Capture the cell that displays the provided text and extract its (x, y) central coordinate. 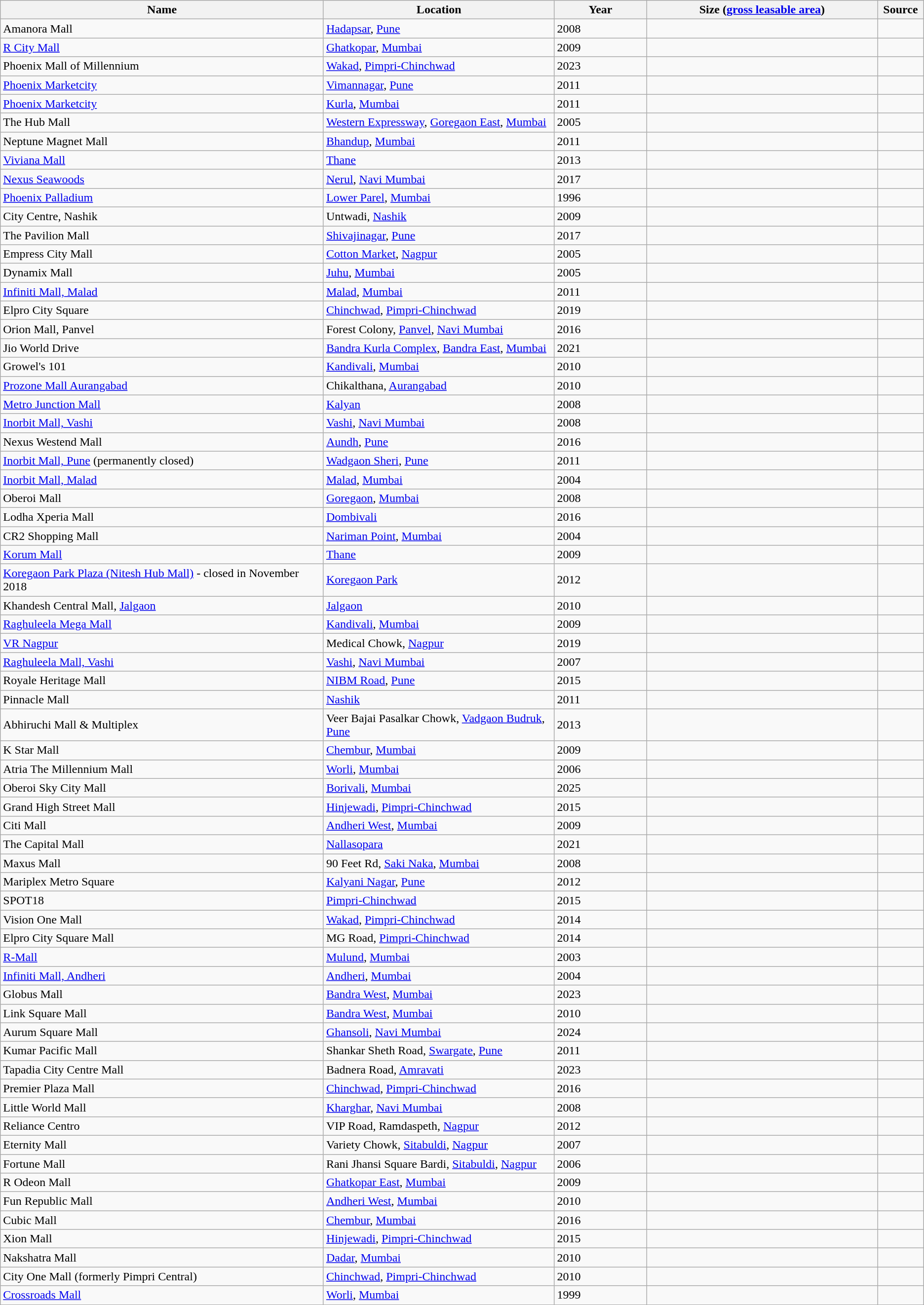
Elpro City Square (162, 310)
Bandra Kurla Complex, Bandra East, Mumbai (439, 348)
Jalgaon (439, 606)
Hadapsar, Pune (439, 29)
Metro Junction Mall (162, 404)
Fun Republic Mall (162, 1201)
Korum Mall (162, 555)
Kalyan (439, 404)
1999 (600, 1295)
Royale Heritage Mall (162, 681)
Atria The Millennium Mall (162, 769)
Pimpri-Chinchwad (439, 901)
Size (gross leasable area) (762, 10)
R-Mall (162, 957)
Kalyani Nagar, Pune (439, 882)
Andheri, Mumbai (439, 976)
Ghansoli, Navi Mumbai (439, 1032)
Neptune Magnet Mall (162, 141)
Nexus Westend Mall (162, 442)
Veer Bajai Pasalkar Chowk, Vadgaon Budruk, Pune (439, 725)
City One Mall (formerly Pimpri Central) (162, 1276)
Reliance Centro (162, 1126)
90 Feet Rd, Saki Naka, Mumbai (439, 863)
MG Road, Pimpri-Chinchwad (439, 938)
Elpro City Square Mall (162, 938)
R Odeon Mall (162, 1183)
Nakshatra Mall (162, 1258)
Kharghar, Navi Mumbai (439, 1107)
Shivajinagar, Pune (439, 235)
Nexus Seawoods (162, 179)
Ghatkopar, Mumbai (439, 47)
Aurum Square Mall (162, 1032)
Jio World Drive (162, 348)
Year (600, 10)
Infiniti Mall, Andheri (162, 976)
Ghatkopar East, Mumbai (439, 1183)
Raghuleela Mall, Vashi (162, 662)
Little World Mall (162, 1107)
Phoenix Palladium (162, 197)
The Capital Mall (162, 844)
Vision One Mall (162, 920)
Tapadia City Centre Mall (162, 1070)
Medical Chowk, Nagpur (439, 643)
The Pavilion Mall (162, 235)
Koregaon Park Plaza (Nitesh Hub Mall) - closed in November 2018 (162, 580)
VIP Road, Ramdaspeth, Nagpur (439, 1126)
Citi Mall (162, 825)
Oberoi Mall (162, 498)
Nariman Point, Mumbai (439, 536)
Inorbit Mall, Malad (162, 479)
Rani Jhansi Square Bardi, Sitabuldi, Nagpur (439, 1163)
Cubic Mall (162, 1220)
Mulund, Mumbai (439, 957)
The Hub Mall (162, 122)
Globus Mall (162, 995)
Growel's 101 (162, 367)
2003 (600, 957)
Inorbit Mall, Vashi (162, 423)
Pinnacle Mall (162, 699)
Nallasopara (439, 844)
Borivali, Mumbai (439, 788)
Dombivali (439, 517)
Name (162, 10)
VR Nagpur (162, 643)
SPOT18 (162, 901)
Forest Colony, Panvel, Navi Mumbai (439, 329)
K Star Mall (162, 750)
Western Expressway, Goregaon East, Mumbai (439, 122)
Prozone Mall Aurangabad (162, 385)
Xion Mall (162, 1239)
Eternity Mall (162, 1145)
Link Square Mall (162, 1013)
CR2 Shopping Mall (162, 536)
Khandesh Central Mall, Jalgaon (162, 606)
City Centre, Nashik (162, 216)
Lodha Xperia Mall (162, 517)
Kumar Pacific Mall (162, 1051)
Maxus Mall (162, 863)
Bhandup, Mumbai (439, 141)
NIBM Road, Pune (439, 681)
2025 (600, 788)
Dynamix Mall (162, 273)
Inorbit Mall, Pune (permanently closed) (162, 461)
Phoenix Mall of Millennium (162, 66)
Koregaon Park (439, 580)
Vimannagar, Pune (439, 85)
Infiniti Mall, Malad (162, 292)
Source (901, 10)
Mariplex Metro Square (162, 882)
Goregaon, Mumbai (439, 498)
Crossroads Mall (162, 1295)
Orion Mall, Panvel (162, 329)
Kurla, Mumbai (439, 104)
Dadar, Mumbai (439, 1258)
Grand High Street Mall (162, 806)
Location (439, 10)
Fortune Mall (162, 1163)
Raghuleela Mega Mall (162, 624)
Lower Parel, Mumbai (439, 197)
Oberoi Sky City Mall (162, 788)
Nerul, Navi Mumbai (439, 179)
Untwadi, Nashik (439, 216)
Wadgaon Sheri, Pune (439, 461)
Abhiruchi Mall & Multiplex (162, 725)
Aundh, Pune (439, 442)
Premier Plaza Mall (162, 1088)
2024 (600, 1032)
Nashik (439, 699)
Variety Chowk, Sitabuldi, Nagpur (439, 1145)
Chikalthana, Aurangabad (439, 385)
Cotton Market, Nagpur (439, 254)
1996 (600, 197)
Shankar Sheth Road, Swargate, Pune (439, 1051)
Juhu, Mumbai (439, 273)
Badnera Road, Amravati (439, 1070)
R City Mall (162, 47)
Amanora Mall (162, 29)
Viviana Mall (162, 160)
Empress City Mall (162, 254)
